Determine the [X, Y] coordinate at the center of the cell enclosing the given text.  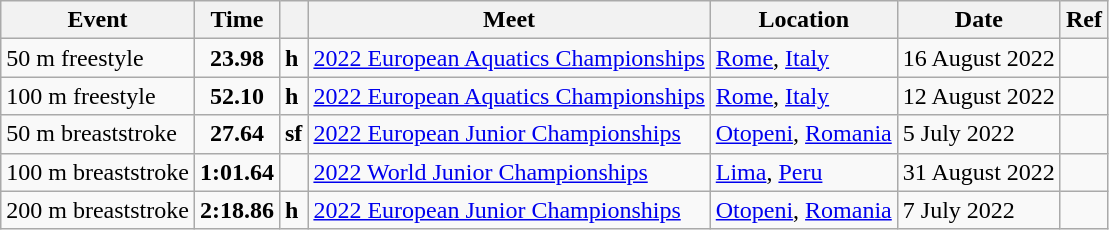
2:18.86 [236, 210]
100 m breaststroke [98, 172]
Time [236, 20]
5 July 2022 [978, 134]
16 August 2022 [978, 58]
50 m breaststroke [98, 134]
2022 World Junior Championships [509, 172]
7 July 2022 [978, 210]
50 m freestyle [98, 58]
Date [978, 20]
Ref [1084, 20]
Meet [509, 20]
200 m breaststroke [98, 210]
12 August 2022 [978, 96]
Lima, Peru [804, 172]
sf [293, 134]
1:01.64 [236, 172]
Location [804, 20]
Event [98, 20]
52.10 [236, 96]
31 August 2022 [978, 172]
27.64 [236, 134]
100 m freestyle [98, 96]
23.98 [236, 58]
